Determine the [x, y] coordinate at the center of the cell enclosing the given text.  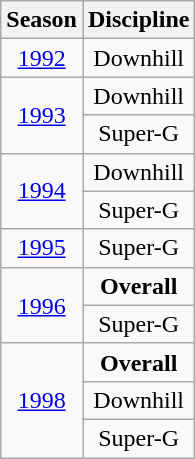
Season [42, 20]
1992 [42, 58]
1995 [42, 248]
1996 [42, 305]
Discipline [138, 20]
1993 [42, 115]
1998 [42, 400]
1994 [42, 191]
